Scan for the cell matching the given text and deliver its (x, y) coordinate at center. 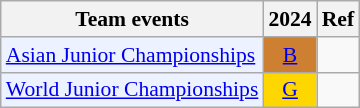
Ref (338, 19)
World Junior Championships (132, 90)
B (290, 55)
Team events (132, 19)
2024 (290, 19)
Asian Junior Championships (132, 55)
G (290, 90)
